Extract the [x, y] coordinate from the center of the cell holding the provided text.  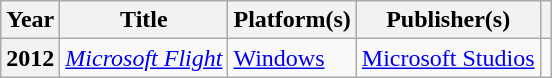
Platform(s) [292, 20]
Microsoft Studios [448, 58]
Title [144, 20]
Publisher(s) [448, 20]
2012 [30, 58]
Year [30, 20]
Microsoft Flight [144, 58]
Windows [292, 58]
